Extract the [x, y] coordinate from the center of the cell holding the provided text.  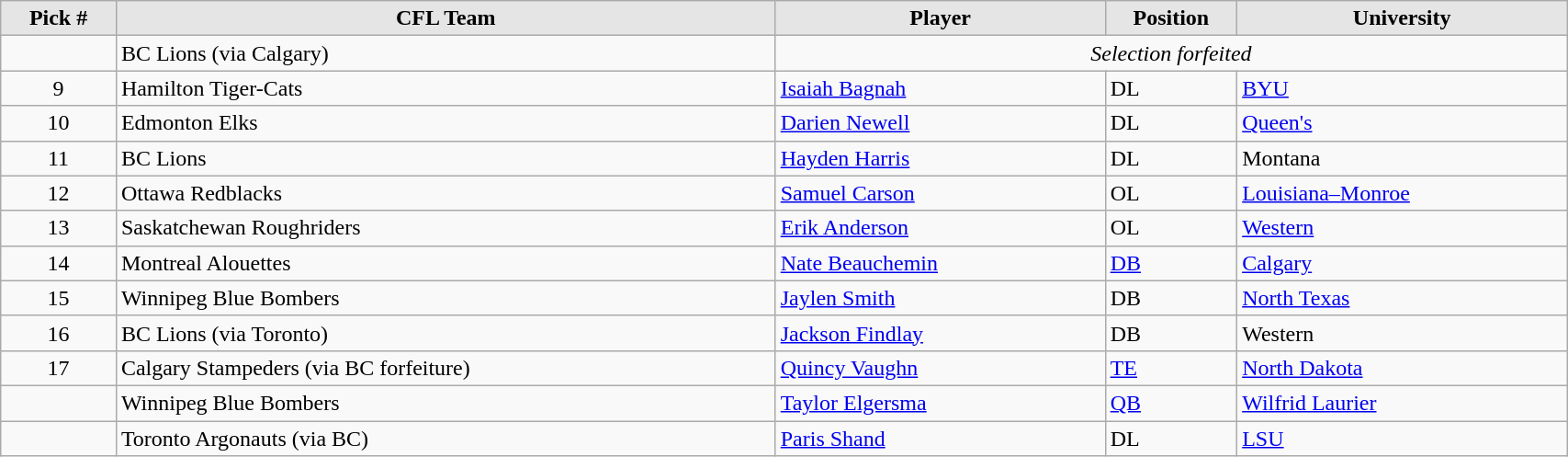
Montreal Alouettes [446, 263]
Louisiana–Monroe [1402, 193]
Erik Anderson [941, 228]
12 [59, 193]
Hayden Harris [941, 158]
Pick # [59, 18]
Saskatchewan Roughriders [446, 228]
9 [59, 88]
Samuel Carson [941, 193]
Quincy Vaughn [941, 368]
Montana [1402, 158]
13 [59, 228]
Jackson Findlay [941, 333]
10 [59, 123]
14 [59, 263]
BYU [1402, 88]
Calgary [1402, 263]
Edmonton Elks [446, 123]
TE [1171, 368]
Toronto Argonauts (via BC) [446, 439]
North Dakota [1402, 368]
16 [59, 333]
15 [59, 298]
Darien Newell [941, 123]
Isaiah Bagnah [941, 88]
University [1402, 18]
North Texas [1402, 298]
Position [1171, 18]
Hamilton Tiger-Cats [446, 88]
Player [941, 18]
Queen's [1402, 123]
CFL Team [446, 18]
Selection forfeited [1170, 53]
BC Lions [446, 158]
Ottawa Redblacks [446, 193]
Taylor Elgersma [941, 403]
11 [59, 158]
Paris Shand [941, 439]
Nate Beauchemin [941, 263]
17 [59, 368]
LSU [1402, 439]
QB [1171, 403]
Jaylen Smith [941, 298]
BC Lions (via Calgary) [446, 53]
Calgary Stampeders (via BC forfeiture) [446, 368]
Wilfrid Laurier [1402, 403]
BC Lions (via Toronto) [446, 333]
